Find where the given text appears and provide that cell's center as (X, Y) coordinate. 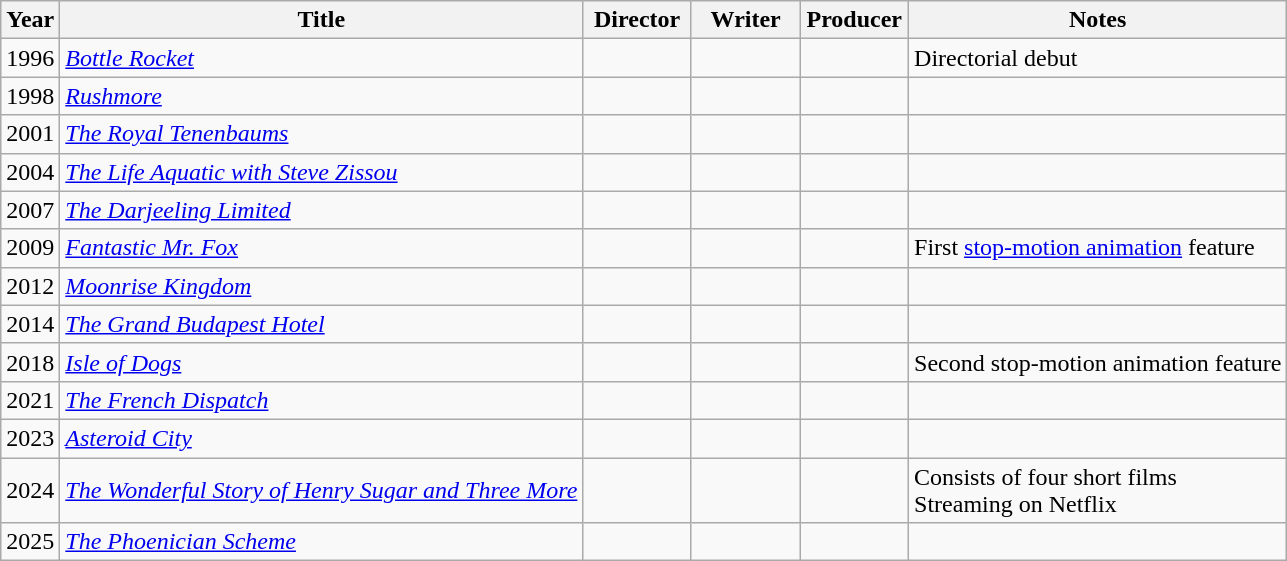
The Phoenician Scheme (322, 542)
Isle of Dogs (322, 362)
The Life Aquatic with Steve Zissou (322, 172)
First stop-motion animation feature (1098, 248)
The Royal Tenenbaums (322, 134)
1998 (30, 96)
2024 (30, 490)
Director (638, 20)
Rushmore (322, 96)
Directorial debut (1098, 58)
2021 (30, 400)
1996 (30, 58)
2014 (30, 324)
2023 (30, 438)
Consists of four short filmsStreaming on Netflix (1098, 490)
Second stop-motion animation feature (1098, 362)
The Darjeeling Limited (322, 210)
Asteroid City (322, 438)
Notes (1098, 20)
The Grand Budapest Hotel (322, 324)
Moonrise Kingdom (322, 286)
2012 (30, 286)
2018 (30, 362)
2001 (30, 134)
Producer (854, 20)
The French Dispatch (322, 400)
Fantastic Mr. Fox (322, 248)
2009 (30, 248)
Bottle Rocket (322, 58)
2007 (30, 210)
2025 (30, 542)
2004 (30, 172)
Writer (746, 20)
Title (322, 20)
Year (30, 20)
The Wonderful Story of Henry Sugar and Three More (322, 490)
